From the cell containing the given text, extract its center point as (X, Y) coordinate. 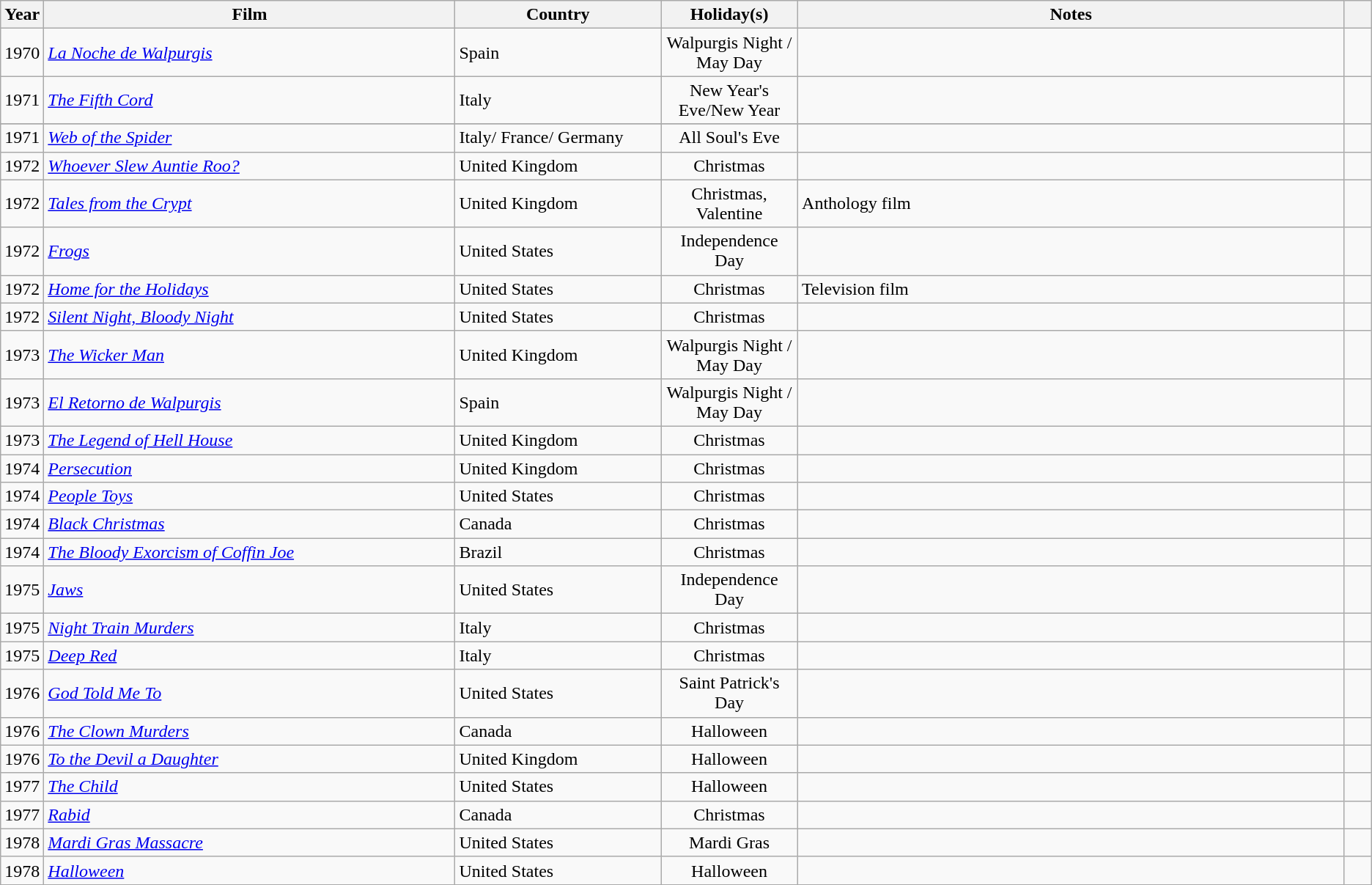
The Bloody Exorcism of Coffin Joe (249, 552)
Persecution (249, 469)
To the Devil a Daughter (249, 759)
Mardi Gras (730, 842)
Tales from the Crypt (249, 204)
Television film (1072, 289)
The Wicker Man (249, 355)
1970 (22, 53)
Black Christmas (249, 524)
Rabid (249, 815)
El Retorno de Walpurgis (249, 402)
The Fifth Cord (249, 100)
The Legend of Hell House (249, 440)
God Told Me To (249, 694)
Film (249, 15)
The Clown Murders (249, 731)
Mardi Gras Massacre (249, 842)
People Toys (249, 496)
All Soul's Eve (730, 138)
Frogs (249, 251)
Whoever Slew Auntie Roo? (249, 166)
Notes (1072, 15)
Home for the Holidays (249, 289)
Jaws (249, 590)
Holiday(s) (730, 15)
Deep Red (249, 656)
La Noche de Walpurgis (249, 53)
New Year's Eve/New Year (730, 100)
Brazil (558, 552)
Saint Patrick's Day (730, 694)
Christmas, Valentine (730, 204)
The Child (249, 787)
Web of the Spider (249, 138)
Italy/ France/ Germany (558, 138)
Anthology film (1072, 204)
Country (558, 15)
Year (22, 15)
Night Train Murders (249, 628)
Silent Night, Bloody Night (249, 317)
